Extract the [X, Y] coordinate from the center of the cell holding the provided text.  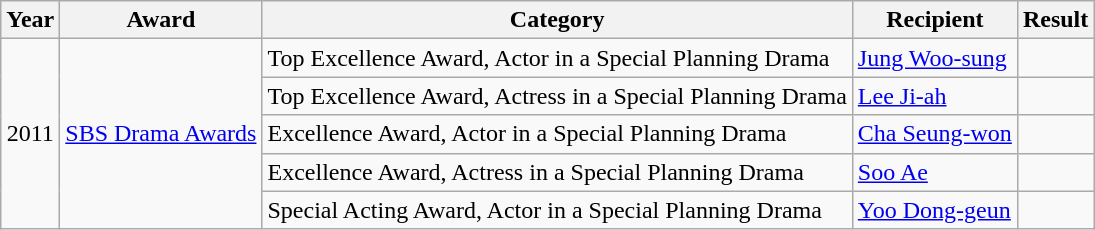
Top Excellence Award, Actress in a Special Planning Drama [557, 96]
Category [557, 20]
2011 [30, 134]
Recipient [934, 20]
Year [30, 20]
Award [161, 20]
Cha Seung-won [934, 134]
Yoo Dong-geun [934, 210]
Soo Ae [934, 172]
Jung Woo-sung [934, 58]
Result [1055, 20]
Lee Ji-ah [934, 96]
Special Acting Award, Actor in a Special Planning Drama [557, 210]
Excellence Award, Actress in a Special Planning Drama [557, 172]
SBS Drama Awards [161, 134]
Top Excellence Award, Actor in a Special Planning Drama [557, 58]
Excellence Award, Actor in a Special Planning Drama [557, 134]
